Search for the cell housing the specified text and yield its [x, y] center coordinate. 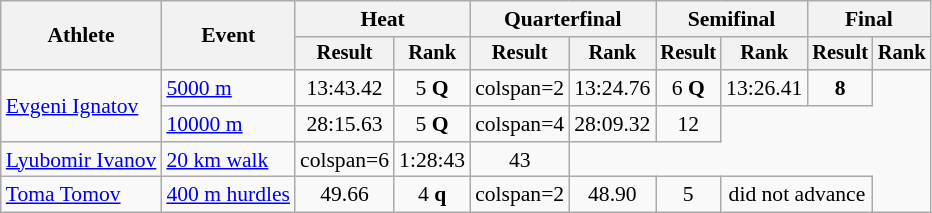
28:09.32 [612, 124]
10000 m [228, 124]
Athlete [82, 36]
28:15.63 [344, 124]
Event [228, 36]
13:24.76 [612, 88]
Final [868, 19]
colspan=6 [344, 160]
did not advance [797, 195]
8 [840, 88]
6 Q [689, 88]
Quarterfinal [562, 19]
Heat [382, 19]
Evgeni Ignatov [82, 106]
43 [520, 160]
colspan=4 [520, 124]
48.90 [612, 195]
5000 m [228, 88]
Lyubomir Ivanov [82, 160]
400 m hurdles [228, 195]
1:28:43 [432, 160]
13:43.42 [344, 88]
5 [689, 195]
20 km walk [228, 160]
Semifinal [732, 19]
49.66 [344, 195]
Toma Tomov [82, 195]
12 [689, 124]
4 q [432, 195]
13:26.41 [764, 88]
